Return [X, Y] of the center of cell containing provided text 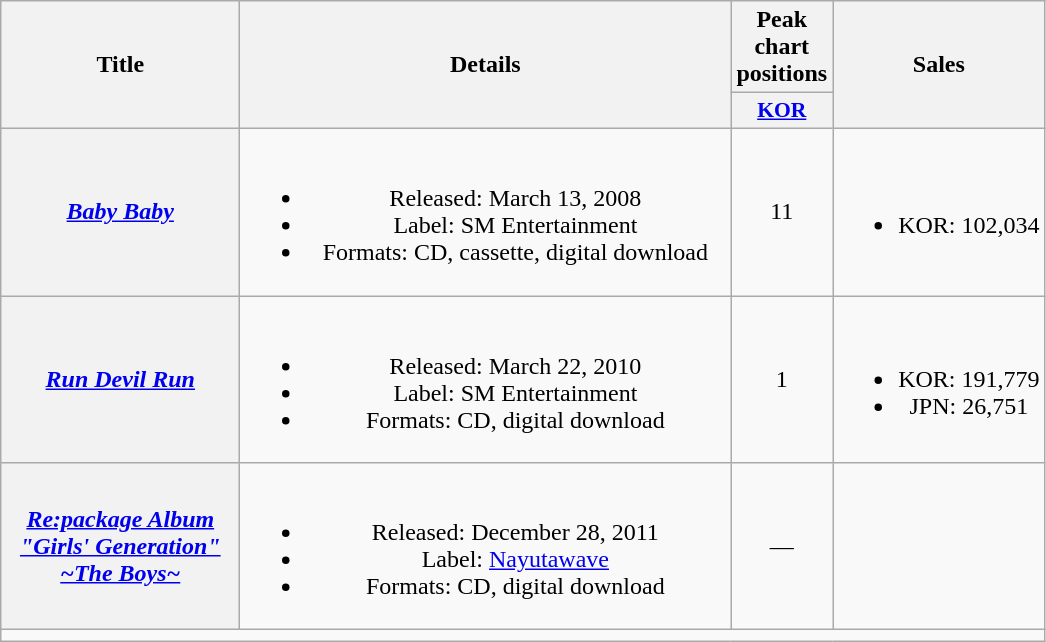
Details [486, 65]
Released: December 28, 2011 Label: NayutawaveFormats: CD, digital download [486, 546]
Title [120, 65]
Released: March 13, 2008 Label: SM EntertainmentFormats: CD, cassette, digital download [486, 212]
— [782, 546]
KOR: 191,779JPN: 26,751 [939, 380]
KOR: 102,034 [939, 212]
Baby Baby [120, 212]
Re:package Album "Girls' Generation" ~The Boys~ [120, 546]
Sales [939, 65]
1 [782, 380]
Released: March 22, 2010 Label: SM EntertainmentFormats: CD, digital download [486, 380]
Run Devil Run [120, 380]
11 [782, 212]
KOR [782, 111]
Peak chart positions [782, 47]
